Locate the cell with the specified text and output its [X, Y] center coordinate. 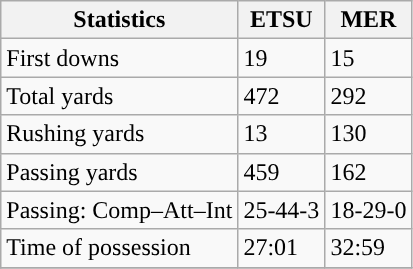
27:01 [282, 248]
15 [368, 58]
Time of possession [120, 248]
32:59 [368, 248]
MER [368, 20]
Statistics [120, 20]
162 [368, 172]
ETSU [282, 20]
472 [282, 96]
130 [368, 134]
459 [282, 172]
Total yards [120, 96]
292 [368, 96]
First downs [120, 58]
Passing yards [120, 172]
13 [282, 134]
19 [282, 58]
25-44-3 [282, 210]
Passing: Comp–Att–Int [120, 210]
Rushing yards [120, 134]
18-29-0 [368, 210]
